Return (X, Y) of the center of cell containing provided text 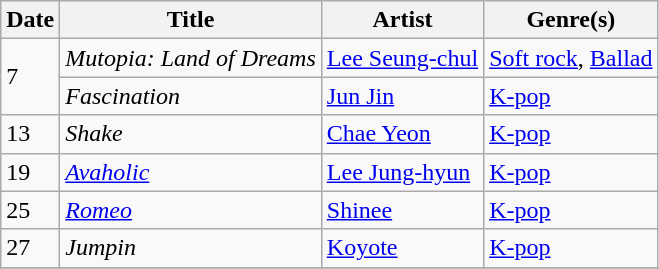
Genre(s) (571, 20)
Lee Jung-hyun (402, 172)
27 (30, 248)
Artist (402, 20)
25 (30, 210)
Fascination (191, 96)
Shake (191, 134)
Jumpin (191, 248)
Jun Jin (402, 96)
19 (30, 172)
Soft rock, Ballad (571, 58)
7 (30, 77)
Lee Seung-chul (402, 58)
Koyote (402, 248)
Title (191, 20)
13 (30, 134)
Shinee (402, 210)
Mutopia: Land of Dreams (191, 58)
Chae Yeon (402, 134)
Romeo (191, 210)
Date (30, 20)
Avaholic (191, 172)
